Return (x, y) of the center of cell containing provided text 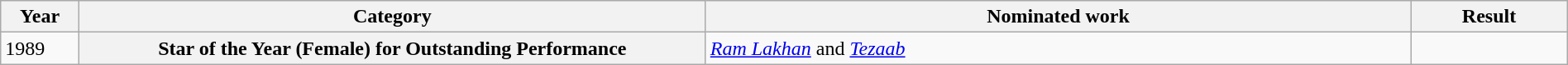
Year (40, 17)
Star of the Year (Female) for Outstanding Performance (392, 48)
Ram Lakhan and Tezaab (1059, 48)
Result (1489, 17)
1989 (40, 48)
Nominated work (1059, 17)
Category (392, 17)
